From the cell containing the given text, extract its center point as [x, y] coordinate. 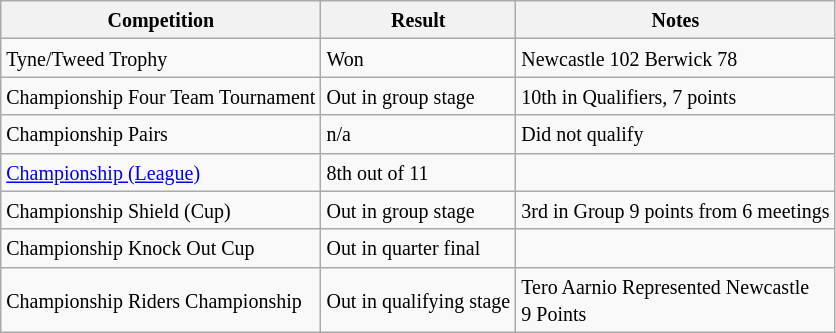
Championship Pairs [161, 134]
Championship Knock Out Cup [161, 248]
Championship (League) [161, 172]
Did not qualify [676, 134]
Out in qualifying stage [418, 300]
10th in Qualifiers, 7 points [676, 96]
n/a [418, 134]
Competition [161, 20]
8th out of 11 [418, 172]
Tyne/Tweed Trophy [161, 58]
Out in quarter final [418, 248]
Championship Shield (Cup) [161, 210]
Championship Riders Championship [161, 300]
Won [418, 58]
Notes [676, 20]
Newcastle 102 Berwick 78 [676, 58]
Championship Four Team Tournament [161, 96]
Tero Aarnio Represented Newcastle9 Points [676, 300]
Result [418, 20]
3rd in Group 9 points from 6 meetings [676, 210]
